Output the [X, Y] coordinate of the center of the cell containing the given text.  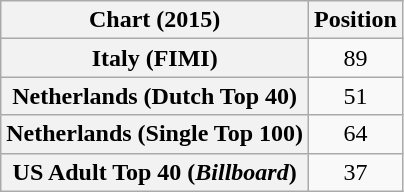
Chart (2015) [155, 20]
Italy (FIMI) [155, 58]
Position [356, 20]
Netherlands (Dutch Top 40) [155, 96]
89 [356, 58]
51 [356, 96]
US Adult Top 40 (Billboard) [155, 172]
Netherlands (Single Top 100) [155, 134]
37 [356, 172]
64 [356, 134]
